Search for the cell housing the specified text and yield its (x, y) center coordinate. 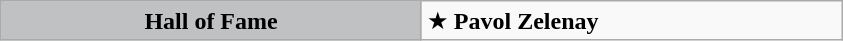
Hall of Fame (212, 21)
★ Pavol Zelenay (632, 21)
